Provide the [x, y] coordinate of the cell's center where the given text is located.  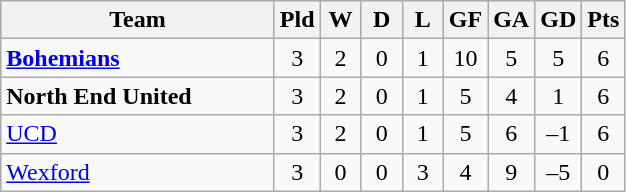
Bohemians [138, 58]
North End United [138, 96]
GD [558, 20]
W [340, 20]
GF [465, 20]
10 [465, 58]
Wexford [138, 172]
UCD [138, 134]
GA [512, 20]
Pts [604, 20]
Team [138, 20]
9 [512, 172]
–5 [558, 172]
L [422, 20]
Pld [297, 20]
D [382, 20]
–1 [558, 134]
